Scan for the cell matching the given text and deliver its (X, Y) coordinate at center. 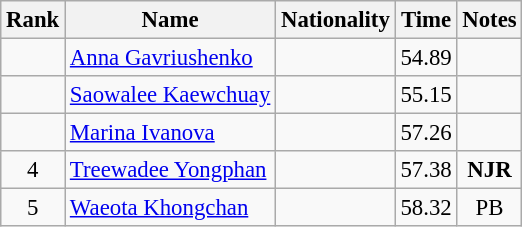
Nationality (336, 20)
Rank (33, 20)
Name (170, 20)
Saowalee Kaewchuay (170, 95)
4 (33, 170)
Waeota Khongchan (170, 208)
5 (33, 208)
PB (490, 208)
Treewadee Yongphan (170, 170)
Time (426, 20)
54.89 (426, 58)
58.32 (426, 208)
57.38 (426, 170)
Anna Gavriushenko (170, 58)
57.26 (426, 133)
NJR (490, 170)
55.15 (426, 95)
Marina Ivanova (170, 133)
Notes (490, 20)
